Return the (x, y) coordinate for the center point of the cell that contains the specified text.  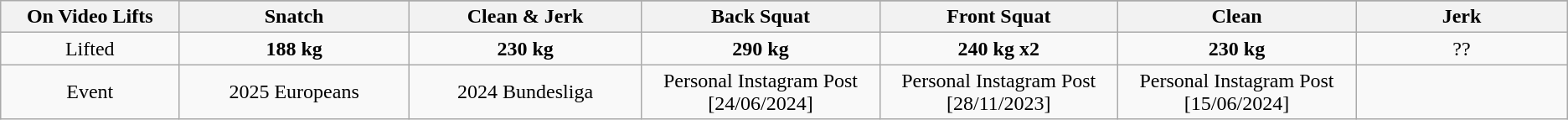
Back Squat (761, 17)
240 kg x2 (998, 49)
Event (90, 92)
Lifted (90, 49)
On Video Lifts (90, 17)
Personal Instagram Post [15/06/2024] (1236, 92)
?? (1462, 49)
Personal Instagram Post [28/11/2023] (998, 92)
Front Squat (998, 17)
2024 Bundesliga (524, 92)
290 kg (761, 49)
Clean (1236, 17)
188 kg (295, 49)
Snatch (295, 17)
Jerk (1462, 17)
Personal Instagram Post [24/06/2024] (761, 92)
2025 Europeans (295, 92)
Clean & Jerk (524, 17)
